Scan for the cell matching the given text and deliver its [x, y] coordinate at center. 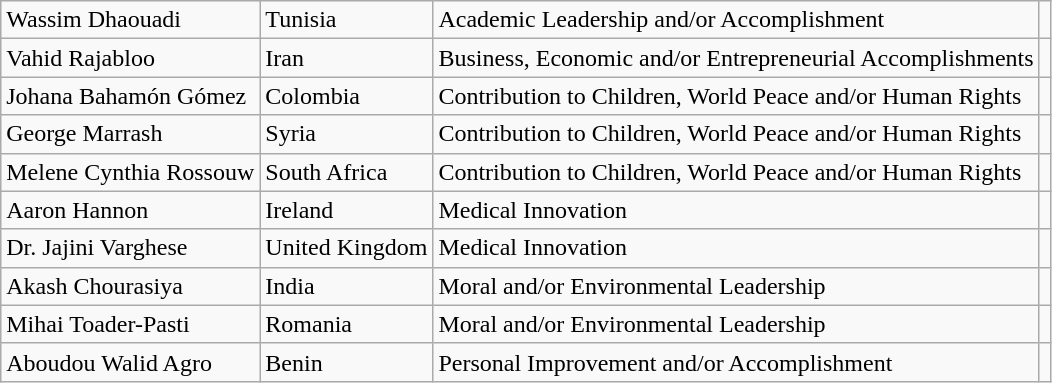
Johana Bahamón Gómez [130, 96]
Dr. Jajini Varghese [130, 248]
South Africa [346, 172]
Vahid Rajabloo [130, 58]
Academic Leadership and/or Accomplishment [736, 20]
Wassim Dhaouadi [130, 20]
Colombia [346, 96]
Aaron Hannon [130, 210]
George Marrash [130, 134]
Tunisia [346, 20]
India [346, 286]
Romania [346, 324]
Iran [346, 58]
Aboudou Walid Agro [130, 362]
Business, Economic and/or Entrepreneurial Accomplishments [736, 58]
Melene Cynthia Rossouw [130, 172]
Syria [346, 134]
Mihai Toader-Pasti [130, 324]
Ireland [346, 210]
Akash Chourasiya [130, 286]
Personal Improvement and/or Accomplishment [736, 362]
Benin [346, 362]
United Kingdom [346, 248]
